For the text-containing cell, return its midpoint in [X, Y] coordinate format. 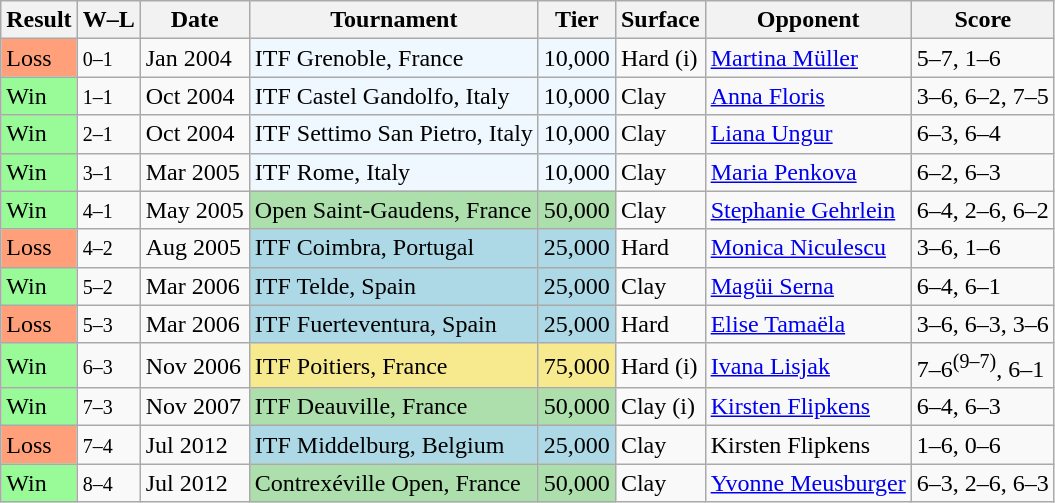
5–7, 1–6 [982, 58]
Magüi Serna [808, 286]
Mar 2005 [194, 172]
0–1 [108, 58]
2–1 [108, 134]
4–1 [108, 210]
Tournament [394, 20]
Martina Müller [808, 58]
W–L [108, 20]
ITF Telde, Spain [394, 286]
3–1 [108, 172]
Open Saint-Gaudens, France [394, 210]
Opponent [808, 20]
8–4 [108, 483]
Ivana Lisjak [808, 366]
Contrexéville Open, France [394, 483]
Tier [576, 20]
May 2005 [194, 210]
1–1 [108, 96]
75,000 [576, 366]
7–4 [108, 445]
Anna Floris [808, 96]
Clay (i) [660, 407]
ITF Rome, Italy [394, 172]
Maria Penkova [808, 172]
5–2 [108, 286]
ITF Poitiers, France [394, 366]
ITF Grenoble, France [394, 58]
ITF Fuerteventura, Spain [394, 324]
6–3 [108, 366]
Stephanie Gehrlein [808, 210]
Surface [660, 20]
3–6, 6–2, 7–5 [982, 96]
Yvonne Meusburger [808, 483]
4–2 [108, 248]
Date [194, 20]
6–3, 2–6, 6–3 [982, 483]
Nov 2007 [194, 407]
Elise Tamaëla [808, 324]
6–4, 6–3 [982, 407]
5–3 [108, 324]
Liana Ungur [808, 134]
3–6, 6–3, 3–6 [982, 324]
Jan 2004 [194, 58]
1–6, 0–6 [982, 445]
ITF Deauville, France [394, 407]
6–2, 6–3 [982, 172]
Result [39, 20]
Aug 2005 [194, 248]
ITF Castel Gandolfo, Italy [394, 96]
ITF Settimo San Pietro, Italy [394, 134]
6–4, 2–6, 6–2 [982, 210]
Score [982, 20]
7–3 [108, 407]
ITF Coimbra, Portugal [394, 248]
3–6, 1–6 [982, 248]
ITF Middelburg, Belgium [394, 445]
6–3, 6–4 [982, 134]
7–6(9–7), 6–1 [982, 366]
Nov 2006 [194, 366]
Monica Niculescu [808, 248]
6–4, 6–1 [982, 286]
